Pinpoint the cell where the given text exists, returning its [X, Y] midpoint coordinate. 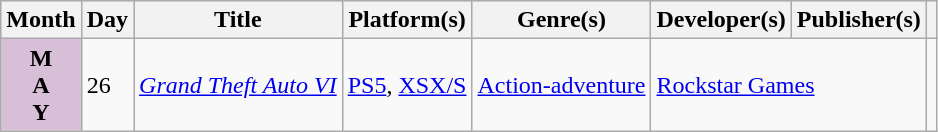
Publisher(s) [858, 20]
MAY [41, 85]
Developer(s) [721, 20]
Grand Theft Auto VI [238, 85]
Action-adventure [562, 85]
Platform(s) [407, 20]
Month [41, 20]
PS5, XSX/S [407, 85]
Rockstar Games [788, 85]
Day [107, 20]
Genre(s) [562, 20]
Title [238, 20]
26 [107, 85]
